Output the [X, Y] coordinate of the center of the cell containing the given text.  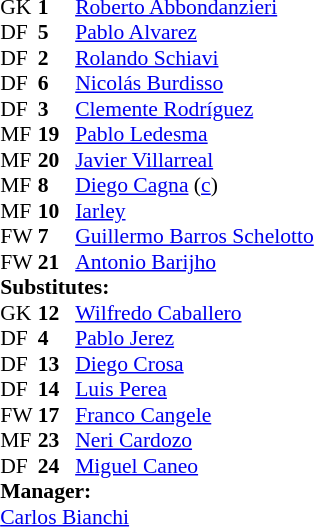
Clemente Rodríguez [194, 109]
Diego Cagna (c) [194, 185]
Manager: [157, 491]
Substitutes: [157, 287]
4 [57, 339]
Diego Crosa [194, 364]
5 [57, 33]
19 [57, 135]
Guillermo Barros Schelotto [194, 237]
2 [57, 58]
17 [57, 415]
14 [57, 389]
24 [57, 466]
Nicolás Burdisso [194, 83]
20 [57, 160]
Neri Cardozo [194, 441]
Luis Perea [194, 389]
Franco Cangele [194, 415]
23 [57, 441]
7 [57, 237]
Wilfredo Caballero [194, 313]
8 [57, 185]
6 [57, 83]
Pablo Jerez [194, 339]
Miguel Caneo [194, 466]
Pablo Alvarez [194, 33]
Rolando Schiavi [194, 58]
3 [57, 109]
Antonio Barijho [194, 262]
21 [57, 262]
13 [57, 364]
10 [57, 211]
Javier Villarreal [194, 160]
GK [19, 313]
Pablo Ledesma [194, 135]
Iarley [194, 211]
12 [57, 313]
